Locate the cell with the specified text and output its [x, y] center coordinate. 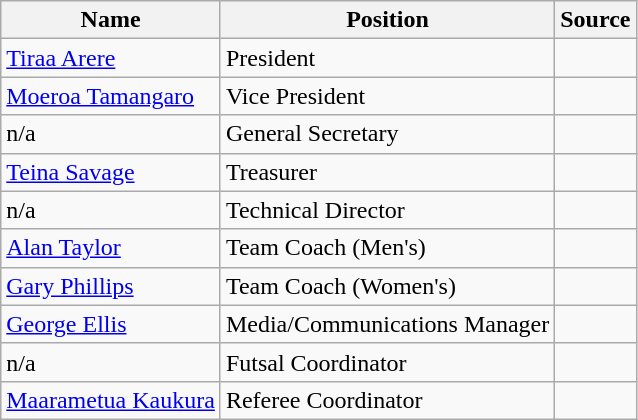
Technical Director [387, 210]
Media/Communications Manager [387, 324]
Teina Savage [111, 172]
General Secretary [387, 134]
Name [111, 20]
Vice President [387, 96]
Gary Phillips [111, 286]
Futsal Coordinator [387, 362]
President [387, 58]
Maarametua Kaukura [111, 400]
Team Coach (Women's) [387, 286]
Team Coach (Men's) [387, 248]
Moeroa Tamangaro [111, 96]
Alan Taylor [111, 248]
George Ellis [111, 324]
Tiraa Arere [111, 58]
Source [596, 20]
Position [387, 20]
Referee Coordinator [387, 400]
Treasurer [387, 172]
